Pinpoint the cell where the given text exists, returning its [x, y] midpoint coordinate. 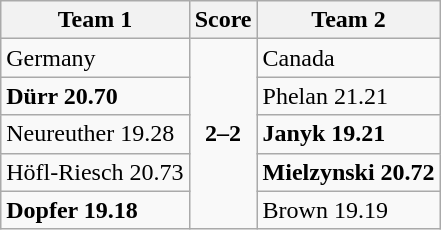
Canada [348, 58]
Score [223, 20]
Germany [95, 58]
2–2 [223, 134]
Dopfer 19.18 [95, 210]
Dürr 20.70 [95, 96]
Neureuther 19.28 [95, 134]
Mielzynski 20.72 [348, 172]
Team 1 [95, 20]
Team 2 [348, 20]
Brown 19.19 [348, 210]
Phelan 21.21 [348, 96]
Höfl-Riesch 20.73 [95, 172]
Janyk 19.21 [348, 134]
